Provide the (X, Y) coordinate of the cell's center where the given text is located.  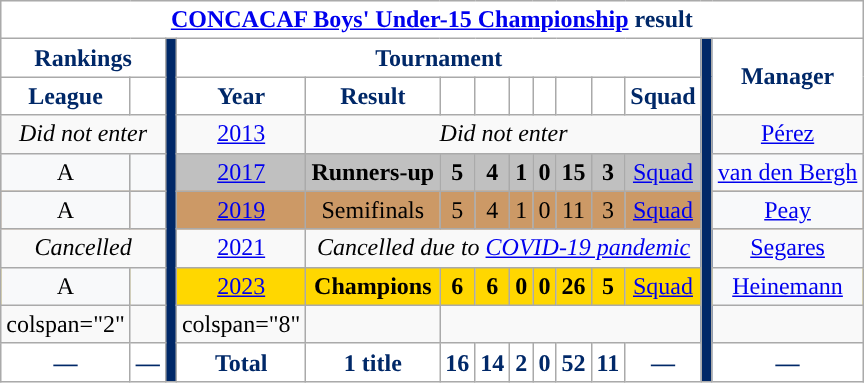
Cancelled due to COVID-19 pandemic (504, 248)
2021 (241, 248)
colspan="2" (66, 324)
van den Bergh (788, 172)
Semifinals (373, 210)
52 (574, 362)
Total (241, 362)
Result (373, 96)
Champions (373, 286)
Pérez (788, 134)
Heinemann (788, 286)
2013 (241, 134)
1 title (373, 362)
Cancelled (84, 248)
Tournament (438, 58)
15 (574, 172)
2017 (241, 172)
Runners-up (373, 172)
2 (522, 362)
2023 (241, 286)
colspan="8" (241, 324)
Year (241, 96)
Rankings (84, 58)
Manager (788, 77)
League (66, 96)
26 (574, 286)
14 (492, 362)
16 (458, 362)
2019 (241, 210)
Peay (788, 210)
CONCACAF Boys' Under-15 Championship result (432, 20)
Segares (788, 248)
